Search for the cell housing the specified text and yield its [X, Y] center coordinate. 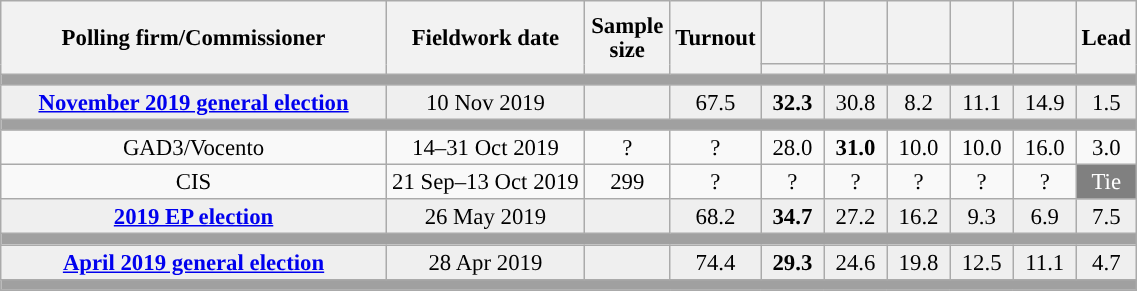
16.0 [1044, 148]
21 Sep–13 Oct 2019 [485, 182]
6.9 [1044, 218]
April 2019 general election [194, 262]
34.7 [792, 218]
4.7 [1106, 262]
Fieldwork date [485, 38]
November 2019 general election [194, 102]
27.2 [856, 218]
24.6 [856, 262]
Tie [1106, 182]
29.3 [792, 262]
28 Apr 2019 [485, 262]
Sample size [627, 38]
67.5 [716, 102]
Turnout [716, 38]
14–31 Oct 2019 [485, 148]
68.2 [716, 218]
28.0 [792, 148]
Lead [1106, 38]
Polling firm/Commissioner [194, 38]
2019 EP election [194, 218]
1.5 [1106, 102]
8.2 [918, 102]
7.5 [1106, 218]
12.5 [982, 262]
3.0 [1106, 148]
10 Nov 2019 [485, 102]
14.9 [1044, 102]
19.8 [918, 262]
30.8 [856, 102]
74.4 [716, 262]
CIS [194, 182]
31.0 [856, 148]
26 May 2019 [485, 218]
GAD3/Vocento [194, 148]
16.2 [918, 218]
9.3 [982, 218]
299 [627, 182]
32.3 [792, 102]
